Extract the (x, y) coordinate from the center of the cell holding the provided text.  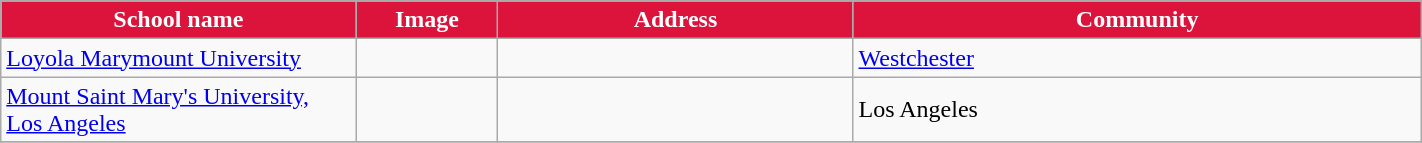
Community (1137, 20)
Address (676, 20)
School name (178, 20)
Mount Saint Mary's University, Los Angeles (178, 110)
Westchester (1137, 58)
Loyola Marymount University (178, 58)
Los Angeles (1137, 110)
Image (427, 20)
